Return [x, y] of the center of cell containing provided text 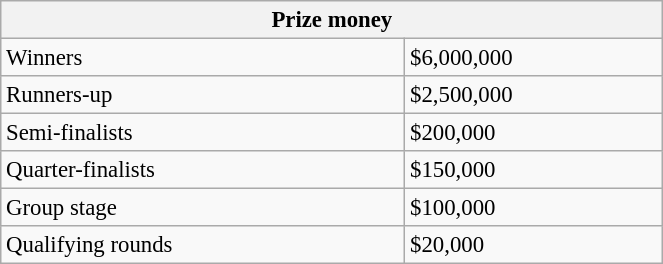
Qualifying rounds [203, 245]
Semi-finalists [203, 133]
Winners [203, 58]
Prize money [332, 20]
$6,000,000 [534, 58]
$150,000 [534, 170]
Group stage [203, 208]
Runners-up [203, 95]
$200,000 [534, 133]
Quarter-finalists [203, 170]
$20,000 [534, 245]
$2,500,000 [534, 95]
$100,000 [534, 208]
